Determine the [x, y] coordinate at the center of the cell enclosing the given text.  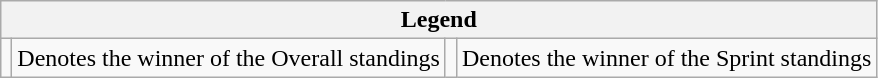
Legend [439, 20]
Denotes the winner of the Overall standings [229, 58]
Denotes the winner of the Sprint standings [666, 58]
